Pinpoint the cell where the given text exists, returning its [x, y] midpoint coordinate. 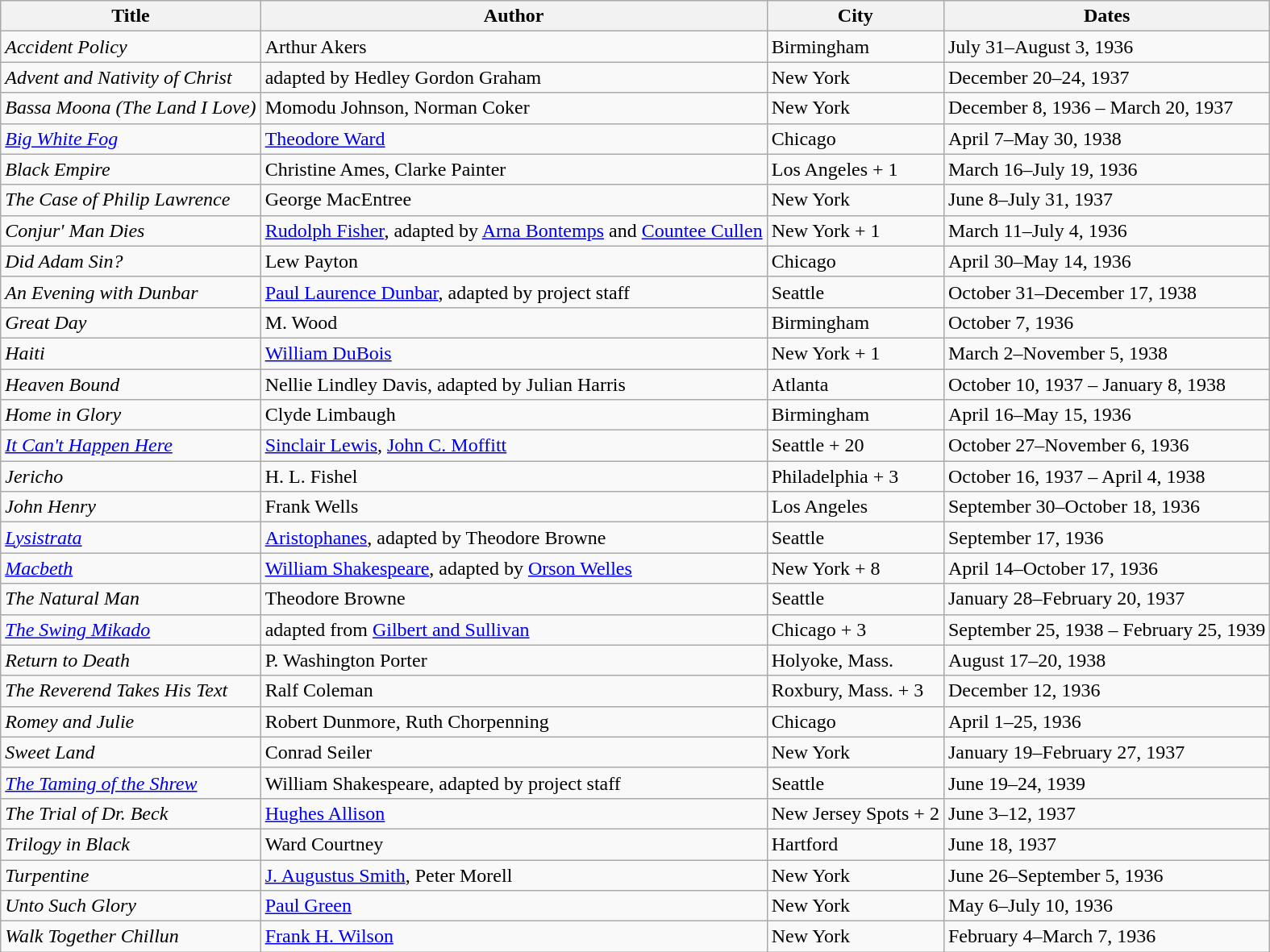
Turpentine [131, 875]
December 12, 1936 [1106, 691]
Theodore Browne [514, 599]
Ralf Coleman [514, 691]
March 2–November 5, 1938 [1106, 353]
It Can't Happen Here [131, 446]
The Case of Philip Lawrence [131, 200]
March 11–July 4, 1936 [1106, 231]
April 7–May 30, 1938 [1106, 139]
The Trial of Dr. Beck [131, 813]
Robert Dunmore, Ruth Chorpenning [514, 721]
October 7, 1936 [1106, 322]
Los Angeles + 1 [855, 169]
The Natural Man [131, 599]
Sweet Land [131, 752]
New Jersey Spots + 2 [855, 813]
Romey and Julie [131, 721]
Walk Together Chillun [131, 937]
March 16–July 19, 1936 [1106, 169]
Los Angeles [855, 507]
William Shakespeare, adapted by project staff [514, 783]
September 17, 1936 [1106, 538]
William Shakespeare, adapted by Orson Welles [514, 568]
Great Day [131, 322]
December 8, 1936 – March 20, 1937 [1106, 108]
Philadelphia + 3 [855, 476]
Big White Fog [131, 139]
Haiti [131, 353]
Momodu Johnson, Norman Coker [514, 108]
February 4–March 7, 1936 [1106, 937]
New York + 8 [855, 568]
Atlanta [855, 385]
Advent and Nativity of Christ [131, 77]
Frank Wells [514, 507]
An Evening with Dunbar [131, 292]
December 20–24, 1937 [1106, 77]
Nellie Lindley Davis, adapted by Julian Harris [514, 385]
Conjur' Man Dies [131, 231]
October 31–December 17, 1938 [1106, 292]
The Taming of the Shrew [131, 783]
Aristophanes, adapted by Theodore Browne [514, 538]
Heaven Bound [131, 385]
April 1–25, 1936 [1106, 721]
George MacEntree [514, 200]
June 8–July 31, 1937 [1106, 200]
Arthur Akers [514, 47]
June 26–September 5, 1936 [1106, 875]
Rudolph Fisher, adapted by Arna Bontemps and Countee Cullen [514, 231]
Title [131, 16]
The Reverend Takes His Text [131, 691]
June 3–12, 1937 [1106, 813]
Frank H. Wilson [514, 937]
adapted from Gilbert and Sullivan [514, 630]
William DuBois [514, 353]
Roxbury, Mass. + 3 [855, 691]
Chicago + 3 [855, 630]
Black Empire [131, 169]
September 30–October 18, 1936 [1106, 507]
John Henry [131, 507]
Sinclair Lewis, John C. Moffitt [514, 446]
June 19–24, 1939 [1106, 783]
Unto Such Glory [131, 906]
Christine Ames, Clarke Painter [514, 169]
Holyoke, Mass. [855, 660]
Return to Death [131, 660]
Ward Courtney [514, 844]
Lew Payton [514, 261]
Bassa Moona (The Land I Love) [131, 108]
J. Augustus Smith, Peter Morell [514, 875]
October 27–November 6, 1936 [1106, 446]
October 10, 1937 – January 8, 1938 [1106, 385]
adapted by Hedley Gordon Graham [514, 77]
Dates [1106, 16]
Seattle + 20 [855, 446]
April 14–October 17, 1936 [1106, 568]
Did Adam Sin? [131, 261]
April 16–May 15, 1936 [1106, 415]
January 28–February 20, 1937 [1106, 599]
Lysistrata [131, 538]
Accident Policy [131, 47]
Paul Green [514, 906]
July 31–August 3, 1936 [1106, 47]
January 19–February 27, 1937 [1106, 752]
Trilogy in Black [131, 844]
Jericho [131, 476]
The Swing Mikado [131, 630]
M. Wood [514, 322]
Author [514, 16]
April 30–May 14, 1936 [1106, 261]
September 25, 1938 – February 25, 1939 [1106, 630]
H. L. Fishel [514, 476]
Macbeth [131, 568]
October 16, 1937 – April 4, 1938 [1106, 476]
Theodore Ward [514, 139]
Home in Glory [131, 415]
Paul Laurence Dunbar, adapted by project staff [514, 292]
P. Washington Porter [514, 660]
June 18, 1937 [1106, 844]
Conrad Seiler [514, 752]
Clyde Limbaugh [514, 415]
August 17–20, 1938 [1106, 660]
Hartford [855, 844]
Hughes Allison [514, 813]
City [855, 16]
May 6–July 10, 1936 [1106, 906]
